Search for the cell housing the specified text and yield its [x, y] center coordinate. 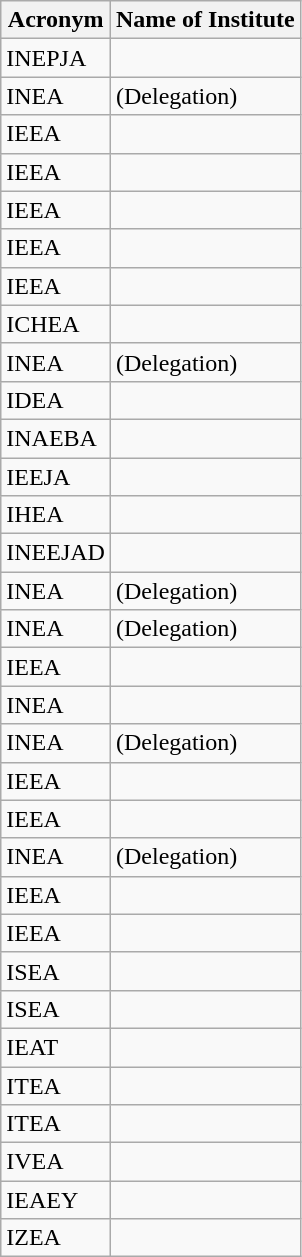
INAEBA [56, 438]
INEPJA [56, 58]
IDEA [56, 400]
ICHEA [56, 324]
Acronym [56, 20]
INEEJAD [56, 553]
Name of Institute [205, 20]
IEAEY [56, 1200]
IEAT [56, 1047]
IEEJA [56, 477]
IHEA [56, 515]
IVEA [56, 1162]
IZEA [56, 1238]
